Provide the (X, Y) coordinate of the cell's center where the given text is located.  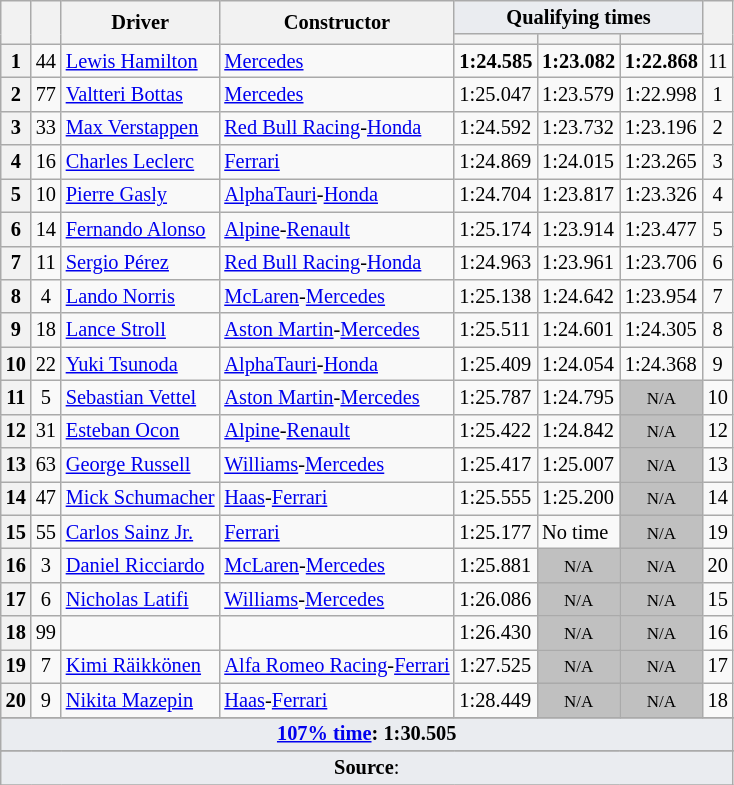
1:24.368 (662, 364)
1:23.579 (578, 94)
Mick Schumacher (140, 498)
1:25.422 (496, 431)
1:25.138 (496, 296)
1:24.305 (662, 330)
Yuki Tsunoda (140, 364)
1:25.174 (496, 229)
Carlos Sainz Jr. (140, 532)
107% time: 1:30.505 (367, 734)
1:23.954 (662, 296)
1:23.914 (578, 229)
1:24.592 (496, 128)
1:26.430 (496, 633)
1:23.817 (578, 195)
1:25.417 (496, 465)
33 (46, 128)
1:25.200 (578, 498)
1:25.787 (496, 397)
1:23.706 (662, 263)
No time (578, 532)
Fernando Alonso (140, 229)
Lewis Hamilton (140, 61)
1:23.326 (662, 195)
Sergio Pérez (140, 263)
44 (46, 61)
1:27.525 (496, 666)
77 (46, 94)
1:23.477 (662, 229)
Daniel Ricciardo (140, 565)
1:24.842 (578, 431)
1:24.963 (496, 263)
1:24.601 (578, 330)
1:25.881 (496, 565)
George Russell (140, 465)
Lando Norris (140, 296)
1:24.015 (578, 162)
1:25.409 (496, 364)
Qualifying times (578, 17)
Valtteri Bottas (140, 94)
1:24.704 (496, 195)
1:24.054 (578, 364)
1:23.265 (662, 162)
31 (46, 431)
1:23.082 (578, 61)
Pierre Gasly (140, 195)
Nicholas Latifi (140, 599)
1:24.642 (578, 296)
1:22.868 (662, 61)
1:25.555 (496, 498)
Lance Stroll (140, 330)
1:26.086 (496, 599)
1:22.998 (662, 94)
Nikita Mazepin (140, 700)
Driver (140, 22)
1:23.196 (662, 128)
Charles Leclerc (140, 162)
1:23.732 (578, 128)
Sebastian Vettel (140, 397)
63 (46, 465)
55 (46, 532)
47 (46, 498)
99 (46, 633)
Esteban Ocon (140, 431)
Constructor (336, 22)
1:24.585 (496, 61)
22 (46, 364)
Alfa Romeo Racing-Ferrari (336, 666)
1:24.869 (496, 162)
1:28.449 (496, 700)
Source: (367, 767)
1:25.007 (578, 465)
1:25.047 (496, 94)
1:23.961 (578, 263)
Max Verstappen (140, 128)
1:25.511 (496, 330)
Kimi Räikkönen (140, 666)
1:25.177 (496, 532)
1:24.795 (578, 397)
